Provide the [X, Y] coordinate of the cell's center where the given text is located.  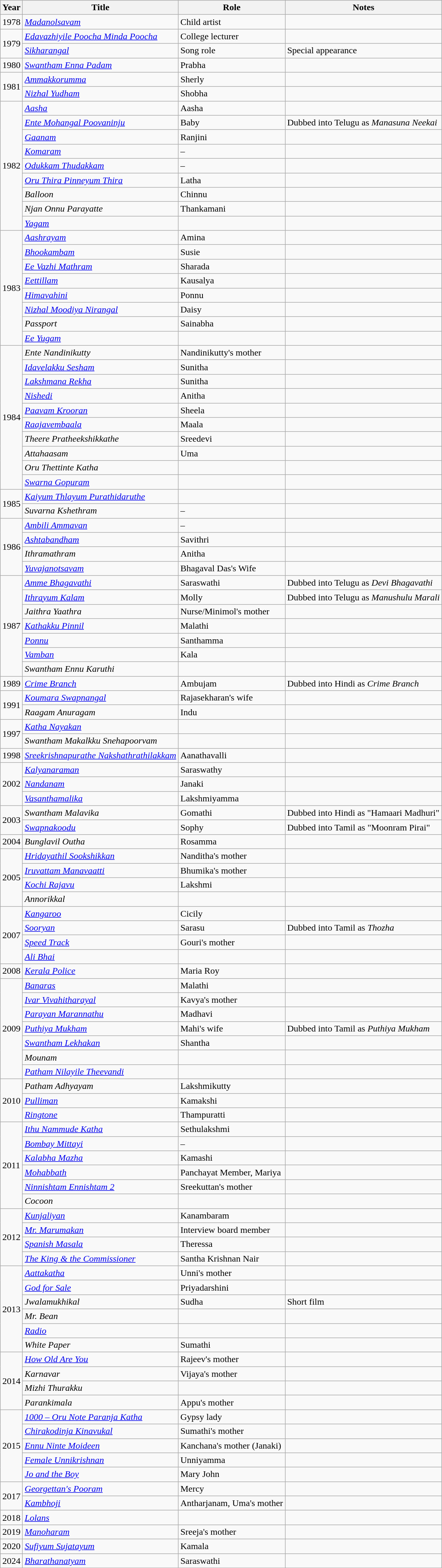
Koumara Swapnangal [100, 698]
Saraswathy [232, 770]
Janaki [232, 784]
Chinnu [232, 195]
Hridayathil Sookshikkan [100, 856]
Mr. Marumakan [100, 1230]
Radio [100, 1330]
Jwalamukhikal [100, 1302]
Jaithra Yaathra [100, 611]
Ringtone [100, 1115]
Notes [363, 8]
Ennu Ninte Moideen [100, 1446]
Mary John [232, 1474]
Jo and the Boy [100, 1474]
Daisy [232, 309]
Kaiyum Thlayum Purathidaruthe [100, 496]
Ente Mohangal Poovaninju [100, 122]
Patham Adhyayam [100, 1086]
Dubbed into Hindi as "Hamaari Madhuri" [363, 813]
Lakshmikutty [232, 1086]
Nandanam [100, 784]
Dubbed into Tamil as "Moonram Pirai" [363, 827]
Maria Roy [232, 971]
Bhookambam [100, 252]
Gypsy lady [232, 1417]
Kathakku Pinnil [100, 626]
Sreekuttan's mother [232, 1187]
1984 [11, 417]
1998 [11, 755]
Swapnakoodu [100, 827]
Ranjini [232, 137]
Lakshmana Rekha [100, 381]
Sainabha [232, 324]
Bhumika's mother [232, 870]
Njan Onnu Parayatte [100, 209]
Ali Bhai [100, 957]
Theressa [232, 1244]
Shobha [232, 94]
1985 [11, 504]
Kalyanaraman [100, 770]
Parayan Marannathu [100, 1014]
Madhavi [232, 1014]
Suvarna Kshethram [100, 511]
Gomathi [232, 813]
Aattakatha [100, 1273]
Dubbed into Hindi as Crime Branch [363, 683]
2017 [11, 1496]
Puthiya Mukham [100, 1028]
Antharjanam, Uma's mother [232, 1503]
2018 [11, 1517]
Ivar Vivahitharayal [100, 1000]
Vamban [100, 655]
1979 [11, 43]
Shantha [232, 1043]
How Old Are You [100, 1359]
Susie [232, 252]
Title [100, 8]
2003 [11, 820]
Ithramathram [100, 554]
Short film [363, 1302]
Priyadarshini [232, 1287]
Kanchana's mother (Janaki) [232, 1446]
Kamashi [232, 1158]
God for Sale [100, 1287]
Kerala Police [100, 971]
Raajavembaala [100, 425]
Kambhoji [100, 1503]
Dubbed into Telugu as Manushulu Marali [363, 597]
2009 [11, 1028]
Nanditha's mother [232, 856]
Dubbed into Tamil as Thozha [363, 928]
1983 [11, 288]
Special appearance [363, 51]
Nishedi [100, 396]
1000 – Oru Note Paranja Katha [100, 1417]
2007 [11, 935]
Komaram [100, 151]
Cicily [232, 914]
2008 [11, 971]
Sreedevi [232, 439]
Swantham Malavika [100, 813]
Kunjaliyan [100, 1215]
2020 [11, 1546]
Idavelakku Sesham [100, 367]
Bombay Mittayi [100, 1144]
Dubbed into Tamil as Puthiya Mukham [363, 1028]
Unniyamma [232, 1460]
Odukkam Thudakkam [100, 165]
The King & the Commissioner [100, 1259]
Role [232, 8]
Bharathanatyam [100, 1561]
Eettillam [100, 281]
Passport [100, 324]
Ee Yugam [100, 338]
Year [11, 8]
Bunglavil Outha [100, 841]
Song role [232, 51]
Nizhal Yudham [100, 94]
Ambili Ammavan [100, 525]
Sophy [232, 827]
Mohabbath [100, 1172]
1991 [11, 705]
Crime Branch [100, 683]
Kochi Rajavu [100, 885]
Ashtabandham [100, 540]
Parankimala [100, 1403]
Mizhi Thurakku [100, 1388]
Cocoon [100, 1201]
Lolans [100, 1517]
2015 [11, 1446]
2002 [11, 784]
Sharada [232, 266]
Manoharam [100, 1532]
Sumathi's mother [232, 1431]
Madanolsavam [100, 22]
Yagam [100, 223]
Banaras [100, 985]
White Paper [100, 1345]
Santha Krishnan Nair [232, 1259]
Sheela [232, 410]
Ammakkorumma [100, 79]
Amina [232, 238]
Kalabha Mazha [100, 1158]
Raagam Anuragam [100, 712]
Unni's mother [232, 1273]
1987 [11, 626]
2011 [11, 1165]
1986 [11, 547]
Prabha [232, 65]
Balloon [100, 195]
Kausalya [232, 281]
Santhamma [232, 640]
Pulliman [100, 1101]
Sethulakshmi [232, 1129]
Kala [232, 655]
Spanish Masala [100, 1244]
Rajeev's mother [232, 1359]
Nizhal Moodiya Nirangal [100, 309]
2012 [11, 1237]
Lakshmi [232, 885]
Vasanthamalika [100, 798]
Gouri's mother [232, 942]
Amme Bhagavathi [100, 583]
Patham Nilayile Theevandi [100, 1072]
Ente Nandinikutty [100, 353]
Maala [232, 425]
Lakshmiyamma [232, 798]
Himavahini [100, 295]
Kanambaram [232, 1215]
Child artist [232, 22]
College lecturer [232, 36]
Savithri [232, 540]
1980 [11, 65]
1997 [11, 734]
Oru Thettinte Katha [100, 468]
Appu's mother [232, 1403]
Mounam [100, 1057]
Sarasu [232, 928]
Rajasekharan's wife [232, 698]
Gaanam [100, 137]
Kamakshi [232, 1101]
Sooryan [100, 928]
Interview board member [232, 1230]
Sikharangal [100, 51]
2004 [11, 841]
Dubbed into Telugu as Devi Bhagavathi [363, 583]
1989 [11, 683]
Bhagaval Das's Wife [232, 568]
Vijaya's mother [232, 1374]
1981 [11, 87]
Indu [232, 712]
Annorikkal [100, 899]
Kavya's mother [232, 1000]
Sumathi [232, 1345]
2010 [11, 1100]
Thankamani [232, 209]
1982 [11, 165]
Katha Nayakan [100, 727]
Iruvattam Manavaatti [100, 870]
Panchayat Member, Mariya [232, 1172]
2019 [11, 1532]
2013 [11, 1309]
Theere Pratheekshikkathe [100, 439]
Sudha [232, 1302]
Baby [232, 122]
Ambujam [232, 683]
Paavam Krooran [100, 410]
Female Unnikrishnan [100, 1460]
2014 [11, 1381]
Attahaasam [100, 453]
Sreekrishnapurathe Nakshathrathilakkam [100, 755]
Swarna Gopuram [100, 482]
Uma [232, 453]
Molly [232, 597]
Sreeja's mother [232, 1532]
2005 [11, 877]
Swantham Ennu Karuthi [100, 669]
Mr. Bean [100, 1316]
Kangaroo [100, 914]
Ee Vazhi Mathram [100, 266]
Oru Thira Pinneyum Thira [100, 180]
Ithrayum Kalam [100, 597]
Rosamma [232, 841]
2024 [11, 1561]
Speed Track [100, 942]
Edavazhiyile Poocha Minda Poocha [100, 36]
Swantham Enna Padam [100, 65]
Latha [232, 180]
Sufiyum Sujatayum [100, 1546]
Swantham Makalkku Snehapoorvam [100, 741]
Mahi's wife [232, 1028]
1978 [11, 22]
Chirakodinja Kinavukal [100, 1431]
Mercy [232, 1489]
Kamala [232, 1546]
Georgettan's Pooram [100, 1489]
Dubbed into Telugu as Manasuna Neekai [363, 122]
Nurse/Minimol's mother [232, 611]
Karnavar [100, 1374]
Aashrayam [100, 238]
Yuvajanotsavam [100, 568]
Ithu Nammude Katha [100, 1129]
Nandinikutty's mother [232, 353]
Ninnishtam Ennishtam 2 [100, 1187]
Thampuratti [232, 1115]
Aanathavalli [232, 755]
Swantham Lekhakan [100, 1043]
Sherly [232, 79]
